Determine the (x, y) coordinate at the center of the cell enclosing the given text.  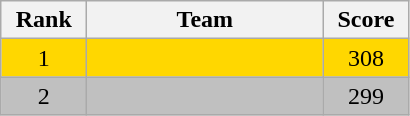
299 (366, 96)
Team (205, 20)
2 (44, 96)
Rank (44, 20)
308 (366, 58)
1 (44, 58)
Score (366, 20)
